Identify which cell holds the provided text, then report its [x, y] central coordinate. 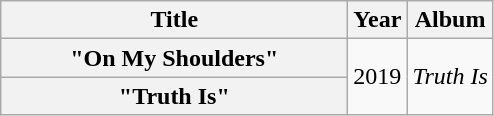
Album [450, 20]
Truth Is [450, 77]
Title [174, 20]
"On My Shoulders" [174, 58]
"Truth Is" [174, 96]
Year [378, 20]
2019 [378, 77]
